Determine the (x, y) coordinate at the center of the cell enclosing the given text.  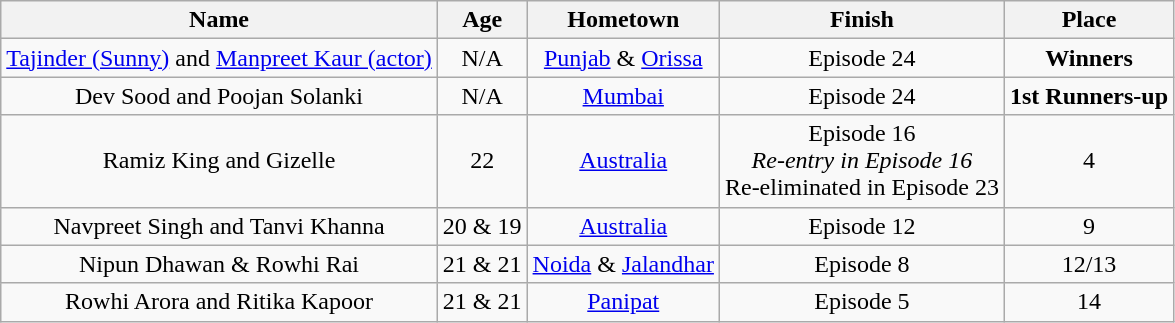
22 (482, 161)
Navpreet Singh and Tanvi Khanna (220, 226)
9 (1088, 226)
Finish (862, 20)
Episode 5 (862, 302)
4 (1088, 161)
Place (1088, 20)
20 & 19 (482, 226)
Noida & Jalandhar (623, 264)
14 (1088, 302)
Name (220, 20)
Dev Sood and Poojan Solanki (220, 96)
Hometown (623, 20)
Panipat (623, 302)
Episode 8 (862, 264)
Mumbai (623, 96)
Rowhi Arora and Ritika Kapoor (220, 302)
12/13 (1088, 264)
Winners (1088, 58)
Episode 12 (862, 226)
1st Runners-up (1088, 96)
Age (482, 20)
Ramiz King and Gizelle (220, 161)
Nipun Dhawan & Rowhi Rai (220, 264)
Tajinder (Sunny) and Manpreet Kaur (actor) (220, 58)
Punjab & Orissa (623, 58)
Episode 16Re-entry in Episode 16Re-eliminated in Episode 23 (862, 161)
